Locate the cell with the specified text and output its (X, Y) center coordinate. 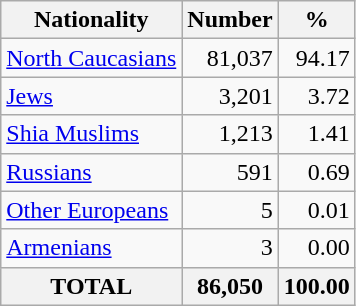
3 (230, 248)
Other Europeans (92, 210)
86,050 (230, 286)
% (316, 20)
5 (230, 210)
100.00 (316, 286)
1.41 (316, 134)
0.00 (316, 248)
Russians (92, 172)
Armenians (92, 248)
1,213 (230, 134)
3,201 (230, 96)
0.69 (316, 172)
Shia Muslims (92, 134)
TOTAL (92, 286)
591 (230, 172)
3.72 (316, 96)
Nationality (92, 20)
81,037 (230, 58)
Jews (92, 96)
94.17 (316, 58)
0.01 (316, 210)
North Caucasians (92, 58)
Number (230, 20)
